Output the [X, Y] coordinate of the center of the cell containing the given text.  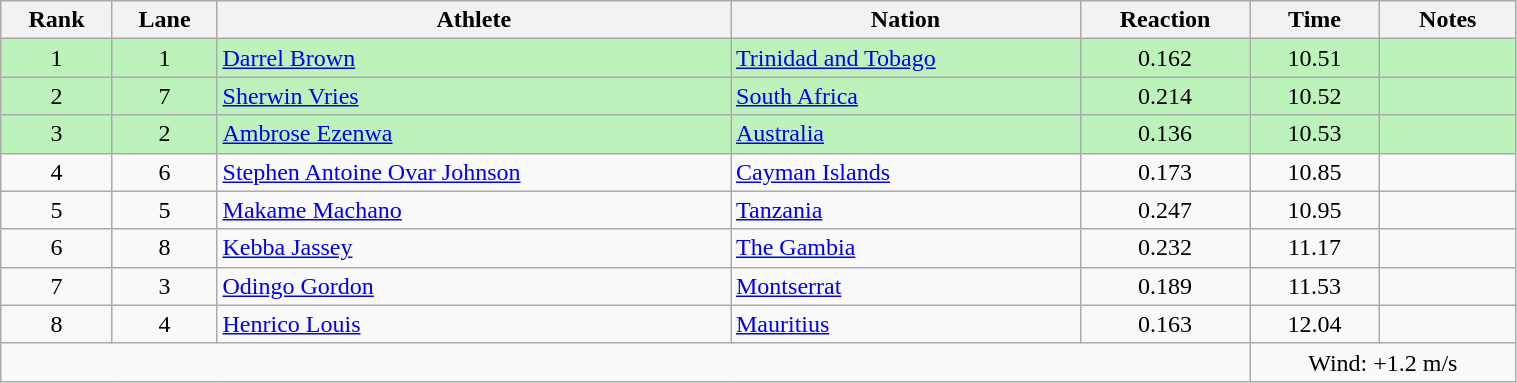
Henrico Louis [474, 324]
Kebba Jassey [474, 248]
Notes [1448, 20]
Sherwin Vries [474, 96]
Athlete [474, 20]
10.95 [1315, 210]
10.53 [1315, 134]
Cayman Islands [905, 172]
0.189 [1166, 286]
Rank [56, 20]
Mauritius [905, 324]
10.51 [1315, 58]
South Africa [905, 96]
0.136 [1166, 134]
0.247 [1166, 210]
10.85 [1315, 172]
Trinidad and Tobago [905, 58]
0.163 [1166, 324]
12.04 [1315, 324]
Nation [905, 20]
0.232 [1166, 248]
Makame Machano [474, 210]
0.173 [1166, 172]
Stephen Antoine Ovar Johnson [474, 172]
Ambrose Ezenwa [474, 134]
Odingo Gordon [474, 286]
Lane [164, 20]
The Gambia [905, 248]
10.52 [1315, 96]
Reaction [1166, 20]
Montserrat [905, 286]
Tanzania [905, 210]
Darrel Brown [474, 58]
Time [1315, 20]
0.162 [1166, 58]
11.17 [1315, 248]
Australia [905, 134]
Wind: +1.2 m/s [1383, 362]
11.53 [1315, 286]
0.214 [1166, 96]
